Extract the (x, y) coordinate from the center of the cell holding the provided text.  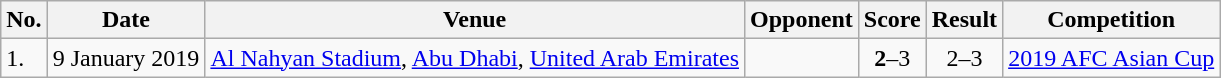
Opponent (802, 20)
1. (24, 58)
2019 AFC Asian Cup (1112, 58)
Venue (475, 20)
Al Nahyan Stadium, Abu Dhabi, United Arab Emirates (475, 58)
9 January 2019 (126, 58)
No. (24, 20)
Result (964, 20)
Date (126, 20)
Competition (1112, 20)
Score (892, 20)
